Return [x, y] of the center of cell containing provided text 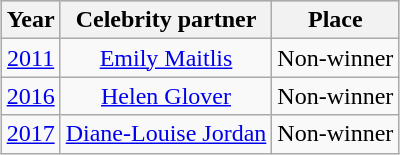
Place [336, 20]
2016 [30, 96]
Diane-Louise Jordan [166, 134]
Celebrity partner [166, 20]
Helen Glover [166, 96]
2017 [30, 134]
Emily Maitlis [166, 58]
2011 [30, 58]
Year [30, 20]
